Pinpoint the cell where the given text exists, returning its (x, y) midpoint coordinate. 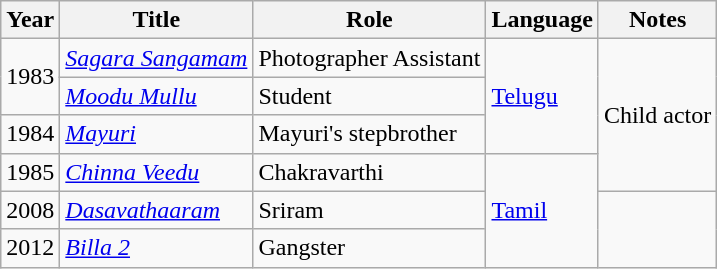
Moodu Mullu (156, 96)
Photographer Assistant (370, 58)
Notes (657, 20)
Sagara Sangamam (156, 58)
Tamil (542, 210)
Title (156, 20)
1983 (30, 77)
2008 (30, 210)
Student (370, 96)
1985 (30, 172)
Dasavathaaram (156, 210)
Year (30, 20)
Telugu (542, 96)
Role (370, 20)
Sriram (370, 210)
Mayuri's stepbrother (370, 134)
Mayuri (156, 134)
Language (542, 20)
Chakravarthi (370, 172)
Billa 2 (156, 248)
Child actor (657, 115)
2012 (30, 248)
Chinna Veedu (156, 172)
1984 (30, 134)
Gangster (370, 248)
